Provide the [x, y] coordinate of the cell's center where the given text is located.  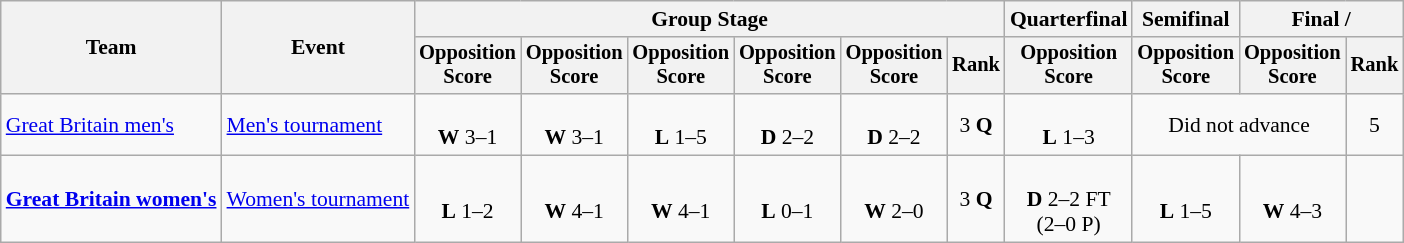
D 2–2 FT(2–0 P) [1069, 200]
Group Stage [710, 19]
Team [112, 48]
Final / [1321, 19]
Semifinal [1186, 19]
Great Britain women's [112, 200]
W 4–3 [1292, 200]
W 2–0 [894, 200]
L 1–2 [468, 200]
Men's tournament [318, 124]
Women's tournament [318, 200]
Event [318, 48]
5 [1375, 124]
L 1–3 [1069, 124]
Did not advance [1238, 124]
Great Britain men's [112, 124]
Quarterfinal [1069, 19]
L 0–1 [788, 200]
